Return [X, Y] of the center of cell containing provided text 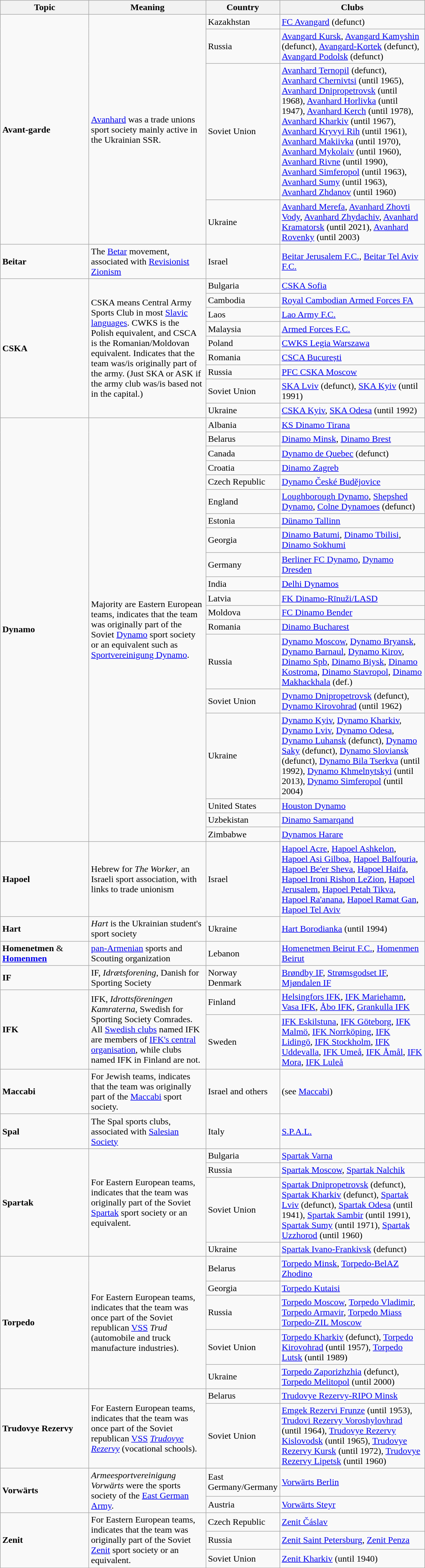
Dinamo Bucharest [352, 627]
Laos [243, 314]
Austria [243, 1505]
The Betar movement, associated with Revisionist Zionism [147, 261]
Germany [243, 564]
Dynamo České Budějovice [352, 482]
Israel and others [243, 1092]
For Jewish teams, indicates that the team was originally part of the Maccabi sport society. [147, 1092]
Zimbabwe [243, 834]
Vorwärts [45, 1491]
Trudovye Rezervy-RIPO Minsk [352, 1396]
IFK [45, 1029]
Albania [243, 425]
Dynamo Dnipropetrovsk (defunct), Dynamo Kirovohrad (until 1962) [352, 701]
Poland [243, 343]
Houston Dynamo [352, 806]
Uzbekistan [243, 820]
(see Maccabi) [352, 1092]
PFC CSKA Moscow [352, 372]
Armeesportvereinigung Vorwärts were the sports society of the East German Army. [147, 1491]
Kazakhstan [243, 22]
Dinamo Minsk, Dinamo Brest [352, 439]
FC Avangard (defunct) [352, 22]
Brøndby IF, Strømsgodset IF, Mjøndalen IF [352, 977]
Dinamo Batumi, Dinamo Tbilisi, Dinamo Sokhumi [352, 540]
Dinamo Zagreb [352, 468]
Torpedo Kutaisi [352, 1288]
Malaysia [243, 329]
Torpedo Minsk, Torpedo-BelAZ Zhodino [352, 1269]
Loughborough Dynamo, Shepshed Dynamo, Colne Dynamoes (defunct) [352, 501]
Norway Denmark [243, 977]
Dünamo Tallinn [352, 521]
Spartak Ivano-Frankivsk (defunct) [352, 1249]
Cambodia [243, 300]
Spartak Varna [352, 1156]
England [243, 501]
CSKA Kyiv, SKA Odesa (until 1992) [352, 411]
Trudovye Rezervy [45, 1428]
IF [45, 977]
Topic [45, 8]
Spal [45, 1131]
Hapoel [45, 879]
Torpedo Kharkiv (defunct), Torpedo Kirovohrad (until 1957), Torpedo Lutsk (until 1989) [352, 1347]
United States [243, 806]
Moldova [243, 612]
FC Dinamo Bender [352, 612]
Hebrew for The Worker, an Israeli sport association, with links to trade unionism [147, 879]
Avanhard was a trade unions sport society mainly active in the Ukrainian SSR. [147, 129]
Zenit [45, 1540]
Lao Army F.C. [352, 314]
Hart is the Ukrainian student's sport society [147, 929]
Sweden [243, 1042]
Country [243, 8]
Torpedo Zaporizhzhia (defunct), Torpedo Melitopol (until 2000) [352, 1376]
Spartak [45, 1202]
Maccabi [45, 1092]
Zenit Kharkiv (until 1940) [352, 1558]
Dynamo de Quebec (defunct) [352, 453]
For Eastern European teams, indicates that the team was originally part of the Soviet Spartak sport society or an equivalent. [147, 1202]
For Eastern European teams, indicates that the team was once part of the Soviet republican VSS Trudovye Rezervy (vocational schools). [147, 1428]
Spartak Moscow, Spartak Nalchik [352, 1170]
Royal Cambodian Armed Forces FA [352, 300]
Homenetmen & Homenmen [45, 953]
Finland [243, 1002]
India [243, 584]
Beitar Jerusalem F.C., Beitar Tel Aviv F.C. [352, 261]
Italy [243, 1131]
Dynamo [45, 630]
Torpedo [45, 1323]
SKA Lviv (defunct), SKA Kyiv (until 1991) [352, 391]
CSKA Sofia [352, 286]
CSCA București [352, 357]
CWKS Legia Warszawa [352, 343]
CSKA [45, 348]
S.P.A.L. [352, 1131]
Hart [45, 929]
For Eastern European teams, indicates that the team was once part of the Soviet republican VSS Trud (automobile and truck manufacture industries). [147, 1323]
pan-Armenian sports and Scouting organization [147, 953]
FK Dinamo-Rīnuži/LASD [352, 598]
Delhi Dynamos [352, 584]
KS Dinamo Tirana [352, 425]
Homenetmen Beirut F.C., Homenmen Beirut [352, 953]
Dinamo Samarqand [352, 820]
Torpedo Moscow, Torpedo Vladimir, Torpedo Armavir, Torpedo Miass Torpedo-ZIL Moscow [352, 1313]
Latvia [243, 598]
For Eastern European teams, indicates that the team was originally part of the Soviet Zenit sport society or an equivalent. [147, 1540]
Dynamos Harare [352, 834]
IF, Idrætsforening, Danish for Sporting Society [147, 977]
Avant-garde [45, 129]
Avangard Kursk, Avangard Kamyshin (defunct), Avangard-Kortek (defunct), Avangard Podolsk (defunct) [352, 46]
Lebanon [243, 953]
Hart Borodianka (until 1994) [352, 929]
East Germany/Germany [243, 1482]
Armed Forces F.C. [352, 329]
Zenit Čáslav [352, 1522]
IFK Eskilstuna, IFK Göteborg, IFK Malmö, IFK Norrköping, IFK Lidingö, IFK Stockholm, IFK Uddevalla, IFK Umeå, IFK Åmål, IFK Mora, IFK Luleå [352, 1042]
Canada [243, 453]
Clubs [352, 8]
Dynamo Moscow, Dynamo Bryansk, Dynamo Barnaul, Dynamo Kirov, Dinamo Spb, Dinamo Biysk, Dinamo Kostroma, Dinamo Stavropol, Dinamo Makhackhala (def.) [352, 662]
Estonia [243, 521]
Vorwärts Steyr [352, 1505]
The Spal sports clubs, associated with Salesian Society [147, 1131]
Berliner FC Dynamo, Dynamo Dresden [352, 564]
Avanhard Merefa, Avanhard Zhovti Vody, Avanhard Zhydachiv, Avanhard Kramatorsk (until 2021), Avanhard Rovenky (until 2003) [352, 222]
Meaning [147, 8]
Zenit Saint Petersburg, Zenit Penza [352, 1540]
Helsingfors IFK, IFK Mariehamn, Vasa IFK, Åbo IFK, Grankulla IFK [352, 1002]
Vorwärts Berlin [352, 1482]
Beitar [45, 261]
Croatia [243, 468]
